Find where the given text appears and provide that cell's center as (X, Y) coordinate. 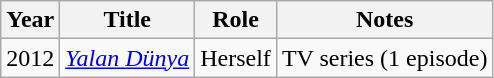
Yalan Dünya (128, 58)
Year (30, 20)
Role (236, 20)
TV series (1 episode) (384, 58)
Title (128, 20)
Herself (236, 58)
2012 (30, 58)
Notes (384, 20)
